For the text-containing cell, return its midpoint in (X, Y) coordinate format. 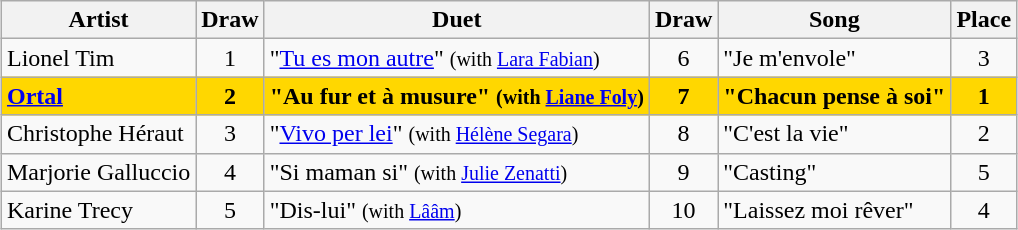
Duet (456, 20)
"Casting" (834, 172)
"C'est la vie" (834, 134)
"Au fur et à musure" (with Liane Foly) (456, 96)
6 (683, 58)
Marjorie Galluccio (98, 172)
"Tu es mon autre" (with Lara Fabian) (456, 58)
Place (984, 20)
"Chacun pense à soi" (834, 96)
9 (683, 172)
Christophe Héraut (98, 134)
8 (683, 134)
"Dis-lui" (with Lââm) (456, 210)
Artist (98, 20)
Lionel Tim (98, 58)
Karine Trecy (98, 210)
Song (834, 20)
"Si maman si" (with Julie Zenatti) (456, 172)
"Je m'envole" (834, 58)
"Vivo per lei" (with Hélène Segara) (456, 134)
10 (683, 210)
"Laissez moi rêver" (834, 210)
7 (683, 96)
Ortal (98, 96)
